From the cell containing the given text, extract its center point as [X, Y] coordinate. 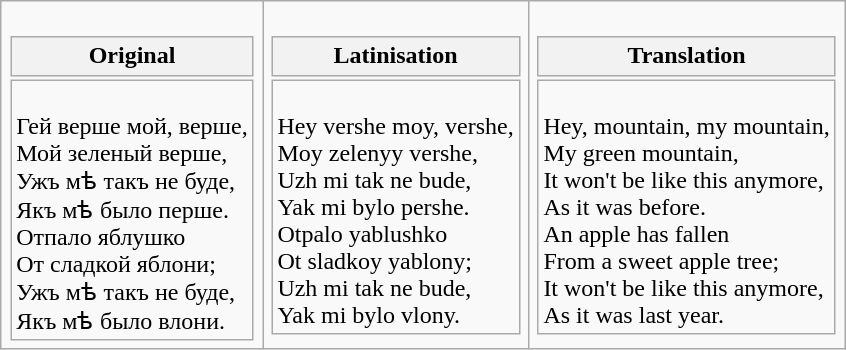
Latinisation [396, 56]
Original [132, 56]
Translation [686, 56]
